Return the (x, y) coordinate for the center point of the cell that contains the specified text.  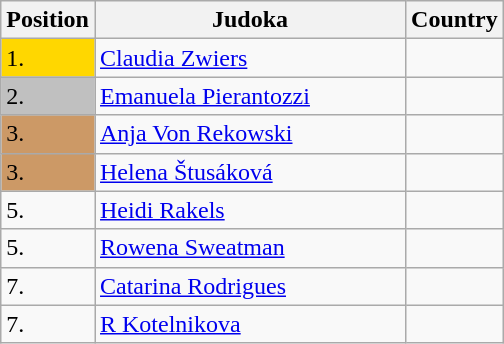
R Kotelnikova (250, 324)
Judoka (250, 20)
Position (48, 20)
1. (48, 58)
Claudia Zwiers (250, 58)
Heidi Rakels (250, 210)
Country (455, 20)
Rowena Sweatman (250, 248)
Anja Von Rekowski (250, 134)
Emanuela Pierantozzi (250, 96)
2. (48, 96)
Catarina Rodrigues (250, 286)
Helena Štusáková (250, 172)
